Provide the [X, Y] coordinate of the cell's center where the given text is located.  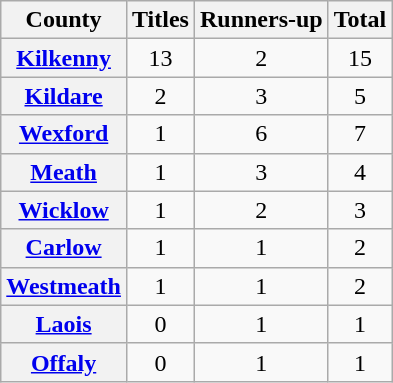
Carlow [64, 248]
Kildare [64, 96]
Meath [64, 172]
Offaly [64, 362]
Titles [160, 20]
13 [160, 58]
4 [360, 172]
Wexford [64, 134]
7 [360, 134]
Kilkenny [64, 58]
County [64, 20]
Total [360, 20]
Westmeath [64, 286]
6 [261, 134]
Wicklow [64, 210]
Runners-up [261, 20]
15 [360, 58]
Laois [64, 324]
5 [360, 96]
